Capture the cell that displays the provided text and extract its [x, y] central coordinate. 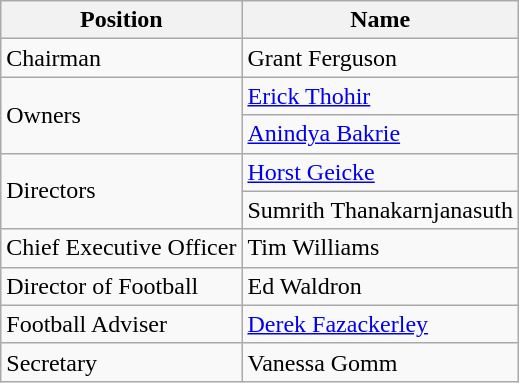
Football Adviser [122, 324]
Secretary [122, 362]
Sumrith Thanakarnjanasuth [380, 210]
Anindya Bakrie [380, 134]
Tim Williams [380, 248]
Owners [122, 115]
Grant Ferguson [380, 58]
Directors [122, 191]
Chief Executive Officer [122, 248]
Derek Fazackerley [380, 324]
Horst Geicke [380, 172]
Director of Football [122, 286]
Vanessa Gomm [380, 362]
Erick Thohir [380, 96]
Chairman [122, 58]
Ed Waldron [380, 286]
Name [380, 20]
Position [122, 20]
